Search for the cell housing the specified text and yield its [x, y] center coordinate. 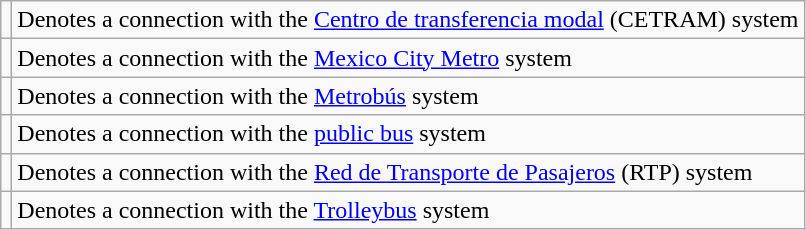
Denotes a connection with the public bus system [408, 134]
Denotes a connection with the Mexico City Metro system [408, 58]
Denotes a connection with the Metrobús system [408, 96]
Denotes a connection with the Trolleybus system [408, 210]
Denotes a connection with the Centro de transferencia modal (CETRAM) system [408, 20]
Denotes a connection with the Red de Transporte de Pasajeros (RTP) system [408, 172]
